Search for the cell housing the specified text and yield its (x, y) center coordinate. 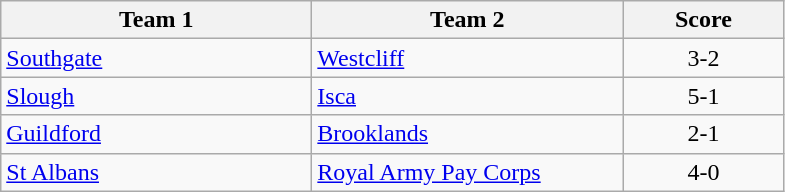
Brooklands (468, 134)
Westcliff (468, 58)
St Albans (156, 172)
2-1 (704, 134)
Team 1 (156, 20)
Southgate (156, 58)
5-1 (704, 96)
3-2 (704, 58)
Royal Army Pay Corps (468, 172)
4-0 (704, 172)
Score (704, 20)
Slough (156, 96)
Team 2 (468, 20)
Isca (468, 96)
Guildford (156, 134)
